Identify which cell holds the provided text, then report its [x, y] central coordinate. 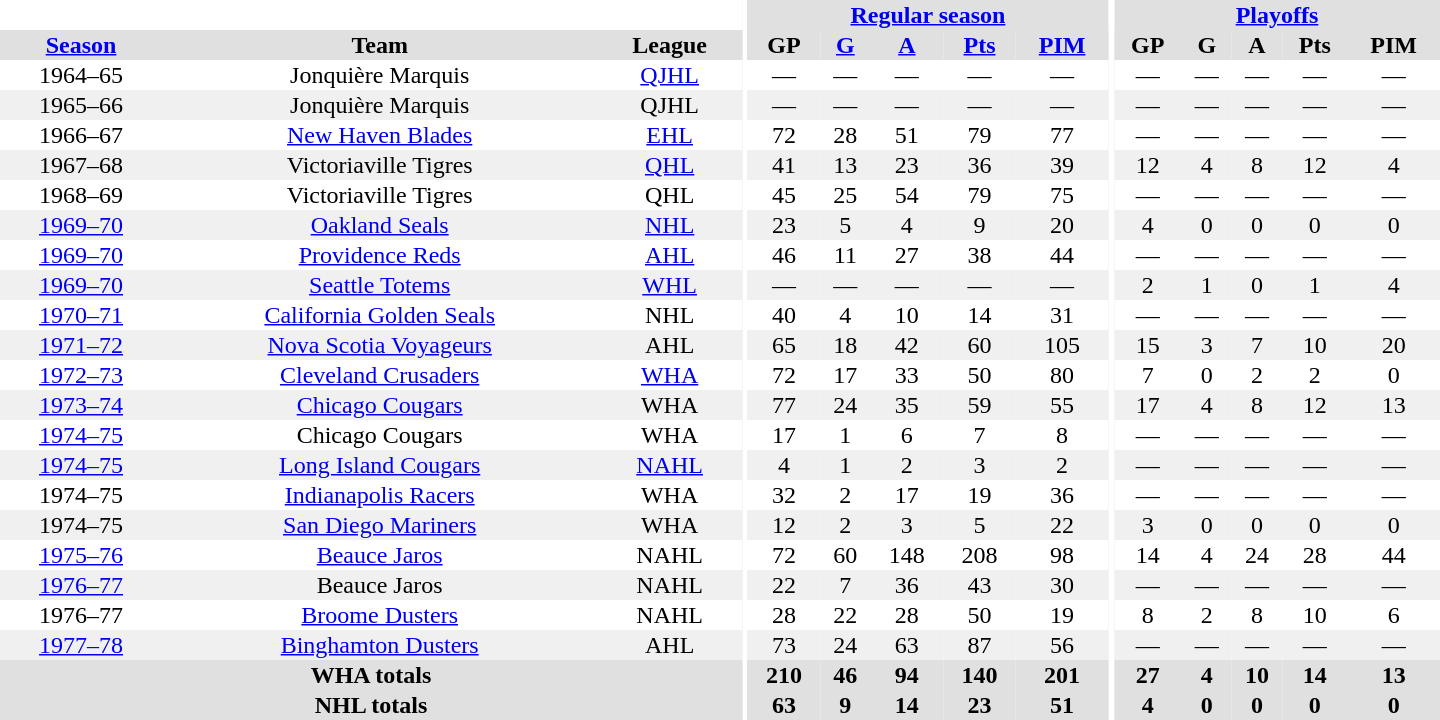
94 [908, 675]
15 [1148, 345]
Indianapolis Racers [380, 495]
30 [1062, 585]
1965–66 [81, 105]
32 [784, 495]
42 [908, 345]
18 [845, 345]
NHL totals [371, 705]
54 [908, 195]
39 [1062, 165]
201 [1062, 675]
1972–73 [81, 375]
Providence Reds [380, 255]
1968–69 [81, 195]
League [670, 45]
65 [784, 345]
11 [845, 255]
1975–76 [81, 555]
Playoffs [1277, 15]
Team [380, 45]
41 [784, 165]
35 [908, 405]
98 [1062, 555]
Oakland Seals [380, 225]
208 [980, 555]
87 [980, 645]
75 [1062, 195]
1977–78 [81, 645]
1967–68 [81, 165]
Seattle Totems [380, 285]
California Golden Seals [380, 315]
55 [1062, 405]
Season [81, 45]
1970–71 [81, 315]
45 [784, 195]
1966–67 [81, 135]
WHA totals [371, 675]
1973–74 [81, 405]
25 [845, 195]
Binghamton Dusters [380, 645]
80 [1062, 375]
Nova Scotia Voyageurs [380, 345]
59 [980, 405]
1971–72 [81, 345]
33 [908, 375]
Regular season [928, 15]
40 [784, 315]
Cleveland Crusaders [380, 375]
WHL [670, 285]
105 [1062, 345]
San Diego Mariners [380, 525]
73 [784, 645]
140 [980, 675]
210 [784, 675]
EHL [670, 135]
Broome Dusters [380, 615]
38 [980, 255]
Long Island Cougars [380, 465]
New Haven Blades [380, 135]
148 [908, 555]
31 [1062, 315]
43 [980, 585]
56 [1062, 645]
1964–65 [81, 75]
